Scan for the cell matching the given text and deliver its [X, Y] coordinate at center. 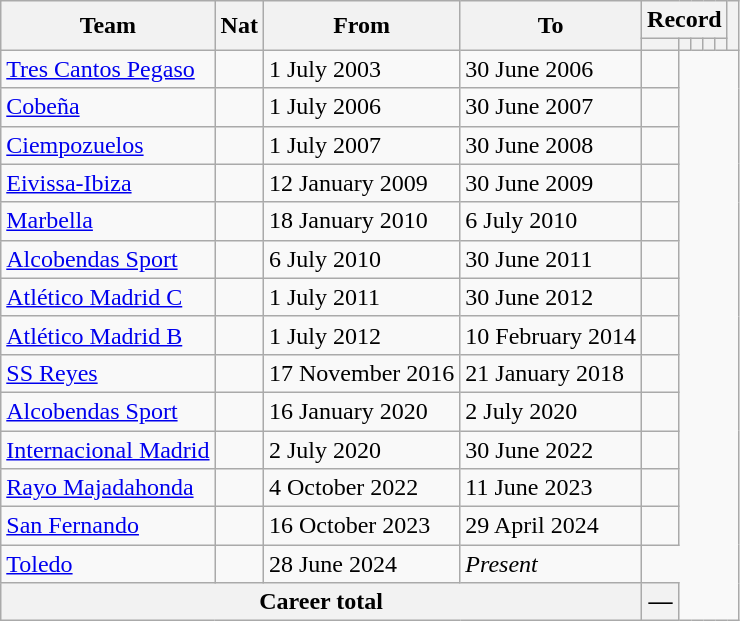
16 January 2020 [361, 411]
17 November 2016 [361, 373]
Tres Cantos Pegaso [108, 69]
San Fernando [108, 526]
21 January 2018 [551, 373]
1 July 2007 [361, 145]
4 October 2022 [361, 488]
30 June 2006 [551, 69]
Atlético Madrid C [108, 297]
1 July 2012 [361, 335]
— [661, 602]
Internacional Madrid [108, 449]
11 June 2023 [551, 488]
30 June 2008 [551, 145]
Toledo [108, 564]
Rayo Majadahonda [108, 488]
Record [685, 20]
Atlético Madrid B [108, 335]
1 July 2011 [361, 297]
SS Reyes [108, 373]
30 June 2012 [551, 297]
To [551, 26]
Career total [322, 602]
Present [551, 564]
12 January 2009 [361, 183]
18 January 2010 [361, 221]
1 July 2003 [361, 69]
1 July 2006 [361, 107]
30 June 2007 [551, 107]
Eivissa-Ibiza [108, 183]
28 June 2024 [361, 564]
Marbella [108, 221]
30 June 2009 [551, 183]
10 February 2014 [551, 335]
30 June 2022 [551, 449]
16 October 2023 [361, 526]
30 June 2011 [551, 259]
Nat [239, 26]
Cobeña [108, 107]
29 April 2024 [551, 526]
Ciempozuelos [108, 145]
Team [108, 26]
From [361, 26]
